Scan for the cell matching the given text and deliver its [X, Y] coordinate at center. 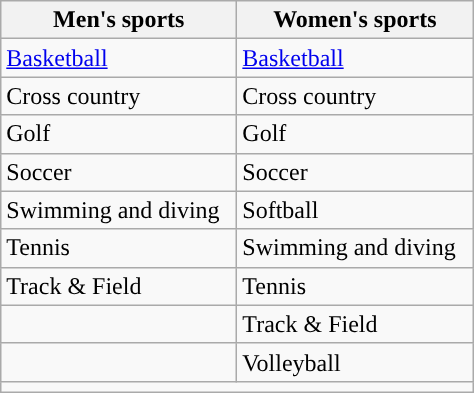
Men's sports [119, 20]
Volleyball [355, 362]
Women's sports [355, 20]
Softball [355, 210]
